From the cell containing the given text, extract its center point as [x, y] coordinate. 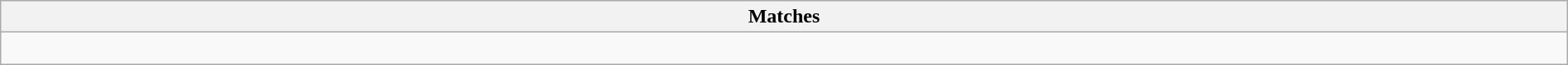
Matches [784, 17]
